Output the (x, y) coordinate of the center of the cell containing the given text.  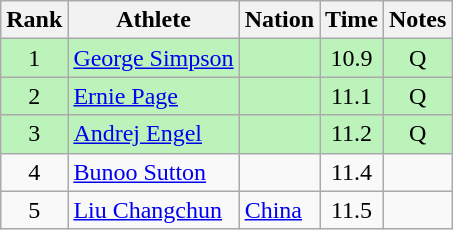
3 (34, 134)
George Simpson (154, 58)
China (279, 210)
11.1 (352, 96)
Athlete (154, 20)
11.4 (352, 172)
2 (34, 96)
Time (352, 20)
10.9 (352, 58)
11.5 (352, 210)
4 (34, 172)
Ernie Page (154, 96)
11.2 (352, 134)
Notes (418, 20)
1 (34, 58)
Rank (34, 20)
Nation (279, 20)
Andrej Engel (154, 134)
Bunoo Sutton (154, 172)
Liu Changchun (154, 210)
5 (34, 210)
